Search for the cell housing the specified text and yield its [X, Y] center coordinate. 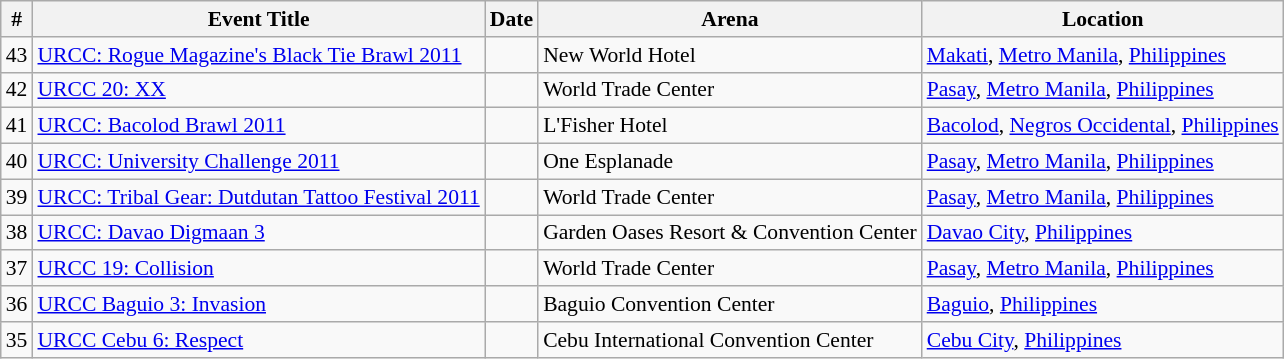
URCC: Tribal Gear: Dutdutan Tattoo Festival 2011 [258, 197]
L'Fisher Hotel [730, 126]
40 [17, 162]
URCC: Davao Digmaan 3 [258, 233]
39 [17, 197]
Cebu City, Philippines [1103, 340]
41 [17, 126]
# [17, 19]
URCC Cebu 6: Respect [258, 340]
Date [512, 19]
Location [1103, 19]
35 [17, 340]
One Esplanade [730, 162]
Garden Oases Resort & Convention Center [730, 233]
37 [17, 269]
URCC 20: XX [258, 90]
URCC: Bacolod Brawl 2011 [258, 126]
URCC: University Challenge 2011 [258, 162]
Baguio Convention Center [730, 304]
URCC 19: Collision [258, 269]
Davao City, Philippines [1103, 233]
Event Title [258, 19]
Cebu International Convention Center [730, 340]
42 [17, 90]
New World Hotel [730, 55]
Baguio, Philippines [1103, 304]
URCC: Rogue Magazine's Black Tie Brawl 2011 [258, 55]
Makati, Metro Manila, Philippines [1103, 55]
Bacolod, Negros Occidental, Philippines [1103, 126]
38 [17, 233]
Arena [730, 19]
URCC Baguio 3: Invasion [258, 304]
36 [17, 304]
43 [17, 55]
